Scan for the cell matching the given text and deliver its (X, Y) coordinate at center. 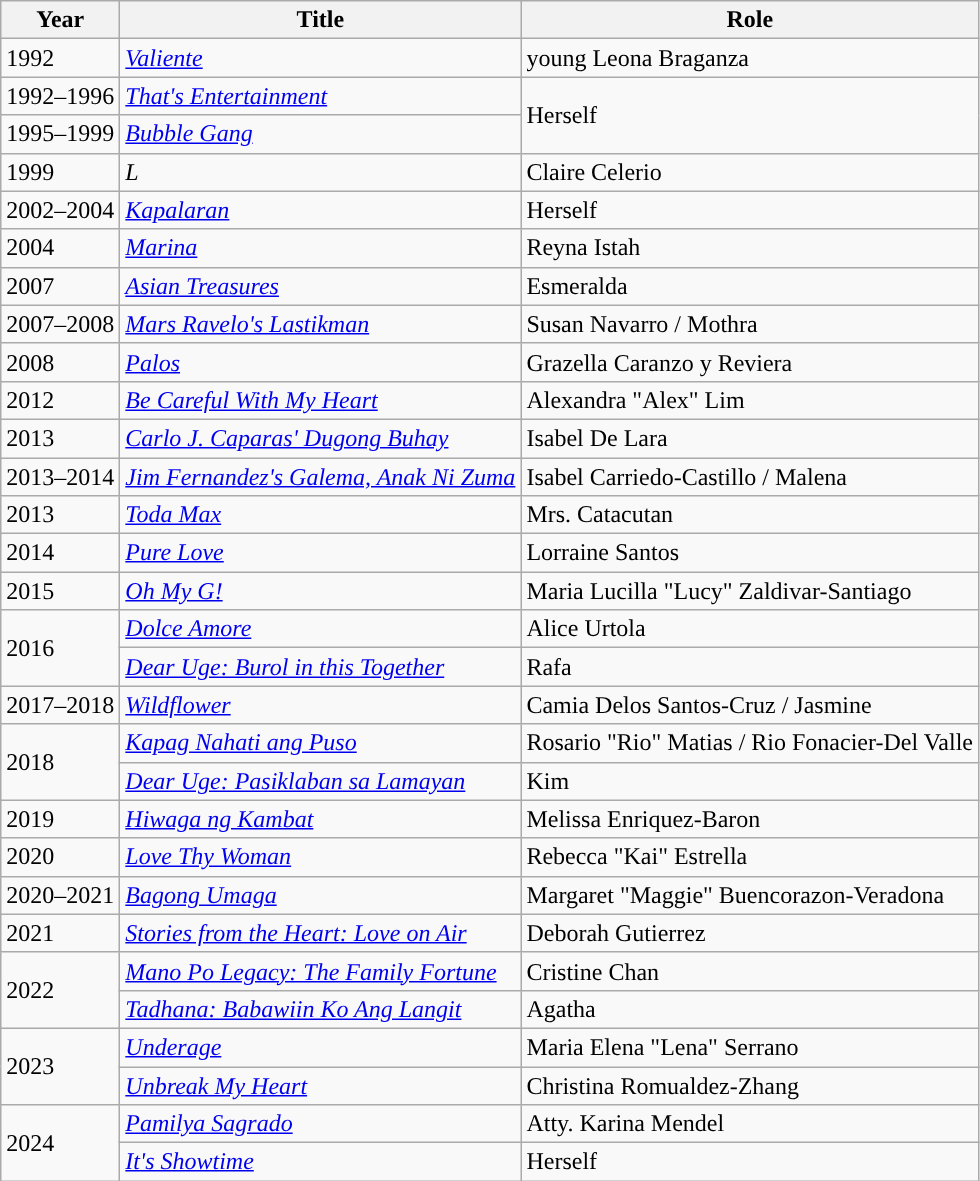
2016 (60, 648)
1992 (60, 58)
1992–1996 (60, 96)
Esmeralda (750, 286)
Stories from the Heart: Love on Air (320, 933)
Be Careful With My Heart (320, 400)
Mars Ravelo's Lastikman (320, 324)
2023 (60, 1066)
L (320, 172)
1995–1999 (60, 134)
Kapalaran (320, 210)
2013–2014 (60, 477)
Bubble Gang (320, 134)
Susan Navarro / Mothra (750, 324)
Mano Po Legacy: The Family Fortune (320, 971)
Isabel Carriedo-Castillo / Malena (750, 477)
Agatha (750, 1009)
Camia Delos Santos-Cruz / Jasmine (750, 705)
Alice Urtola (750, 629)
It's Showtime (320, 1162)
Maria Elena "Lena" Serrano (750, 1047)
2024 (60, 1143)
Pure Love (320, 553)
Christina Romualdez-Zhang (750, 1085)
2014 (60, 553)
Dear Uge: Burol in this Together (320, 667)
2021 (60, 933)
2017–2018 (60, 705)
2002–2004 (60, 210)
2019 (60, 819)
Wildflower (320, 705)
Deborah Gutierrez (750, 933)
Dear Uge: Pasiklaban sa Lamayan (320, 781)
Alexandra "Alex" Lim (750, 400)
2020–2021 (60, 895)
2020 (60, 857)
Atty. Karina Mendel (750, 1124)
Grazella Caranzo y Reviera (750, 362)
Kim (750, 781)
Underage (320, 1047)
2012 (60, 400)
2018 (60, 762)
1999 (60, 172)
Maria Lucilla "Lucy" Zaldivar-Santiago (750, 591)
Role (750, 20)
2007 (60, 286)
Hiwaga ng Kambat (320, 819)
2007–2008 (60, 324)
Rafa (750, 667)
Asian Treasures (320, 286)
Marina (320, 248)
young Leona Braganza (750, 58)
Tadhana: Babawiin Ko Ang Langit (320, 1009)
Year (60, 20)
Oh My G! (320, 591)
Kapag Nahati ang Puso (320, 743)
Title (320, 20)
Melissa Enriquez-Baron (750, 819)
Palos (320, 362)
Pamilya Sagrado (320, 1124)
Carlo J. Caparas' Dugong Buhay (320, 438)
Cristine Chan (750, 971)
Toda Max (320, 515)
Rebecca "Kai" Estrella (750, 857)
Mrs. Catacutan (750, 515)
Jim Fernandez's Galema, Anak Ni Zuma (320, 477)
Margaret "Maggie" Buencorazon-Veradona (750, 895)
2022 (60, 990)
Claire Celerio (750, 172)
2015 (60, 591)
2004 (60, 248)
Reyna Istah (750, 248)
Lorraine Santos (750, 553)
Isabel De Lara (750, 438)
That's Entertainment (320, 96)
Love Thy Woman (320, 857)
Valiente (320, 58)
Dolce Amore (320, 629)
Unbreak My Heart (320, 1085)
Rosario "Rio" Matias / Rio Fonacier-Del Valle (750, 743)
2008 (60, 362)
Bagong Umaga (320, 895)
